Return (x, y) of the center of cell containing provided text 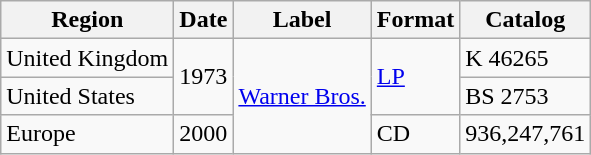
Catalog (526, 20)
Date (204, 20)
Europe (88, 134)
United Kingdom (88, 58)
Format (415, 20)
Label (302, 20)
Region (88, 20)
936,247,761 (526, 134)
1973 (204, 77)
LP (415, 77)
2000 (204, 134)
K 46265 (526, 58)
United States (88, 96)
CD (415, 134)
Warner Bros. (302, 96)
BS 2753 (526, 96)
